Detect which cell encompasses the target text, then output its (x, y) center coordinate. 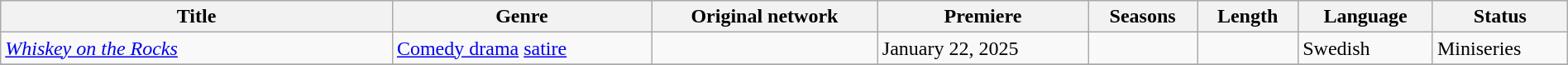
Premiere (982, 17)
Seasons (1143, 17)
Length (1248, 17)
Genre (521, 17)
Comedy drama satire (521, 48)
January 22, 2025 (982, 48)
Status (1500, 17)
Title (197, 17)
Swedish (1366, 48)
Miniseries (1500, 48)
Whiskey on the Rocks (197, 48)
Original network (765, 17)
Language (1366, 17)
